Capture the cell that displays the provided text and extract its [X, Y] central coordinate. 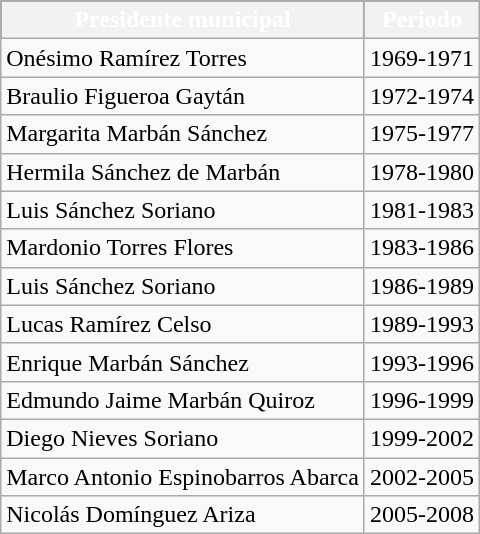
Nicolás Domínguez Ariza [183, 515]
Edmundo Jaime Marbán Quiroz [183, 400]
Mardonio Torres Flores [183, 248]
1989-1993 [422, 324]
Presidente municipal [183, 20]
1993-1996 [422, 362]
1986-1989 [422, 286]
Periodo [422, 20]
1969-1971 [422, 58]
1999-2002 [422, 438]
Enrique Marbán Sánchez [183, 362]
1981-1983 [422, 210]
Margarita Marbán Sánchez [183, 134]
Hermila Sánchez de Marbán [183, 172]
1972-1974 [422, 96]
1975-1977 [422, 134]
1996-1999 [422, 400]
Marco Antonio Espinobarros Abarca [183, 477]
1978-1980 [422, 172]
Lucas Ramírez Celso [183, 324]
Braulio Figueroa Gaytán [183, 96]
2002-2005 [422, 477]
2005-2008 [422, 515]
1983-1986 [422, 248]
Onésimo Ramírez Torres [183, 58]
Diego Nieves Soriano [183, 438]
